Search for the cell housing the specified text and yield its [x, y] center coordinate. 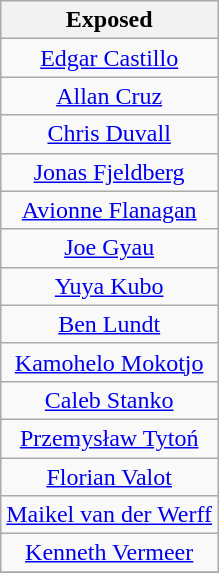
Przemysław Tytoń [110, 438]
Avionne Flanagan [110, 210]
Kenneth Vermeer [110, 553]
Florian Valot [110, 477]
Chris Duvall [110, 134]
Caleb Stanko [110, 400]
Joe Gyau [110, 248]
Kamohelo Mokotjo [110, 362]
Yuya Kubo [110, 286]
Allan Cruz [110, 96]
Maikel van der Werff [110, 515]
Exposed [110, 20]
Ben Lundt [110, 324]
Jonas Fjeldberg [110, 172]
Edgar Castillo [110, 58]
